Output the (x, y) coordinate of the center of the cell containing the given text.  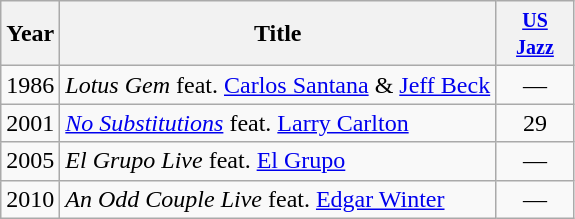
Title (278, 34)
29 (536, 123)
2010 (30, 199)
No Substitutions feat. Larry Carlton (278, 123)
Lotus Gem feat. Carlos Santana & Jeff Beck (278, 85)
USJazz (536, 34)
El Grupo Live feat. El Grupo (278, 161)
Year (30, 34)
2005 (30, 161)
1986 (30, 85)
2001 (30, 123)
An Odd Couple Live feat. Edgar Winter (278, 199)
